Identify which cell holds the provided text, then report its (X, Y) central coordinate. 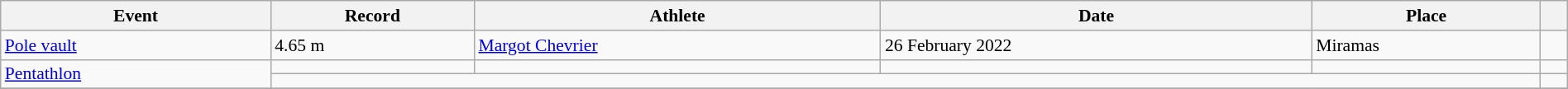
Pole vault (136, 45)
Miramas (1426, 45)
Athlete (676, 16)
4.65 m (372, 45)
Margot Chevrier (676, 45)
Place (1426, 16)
Date (1097, 16)
Event (136, 16)
Record (372, 16)
26 February 2022 (1097, 45)
Pentathlon (136, 74)
